Find where the given text appears and provide that cell's center as (x, y) coordinate. 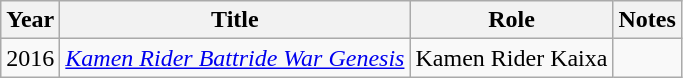
2016 (30, 58)
Role (512, 20)
Kamen Rider Battride War Genesis (235, 58)
Kamen Rider Kaixa (512, 58)
Title (235, 20)
Notes (647, 20)
Year (30, 20)
